Find where the given text appears and provide that cell's center as [x, y] coordinate. 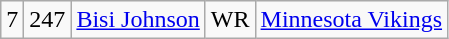
WR [230, 20]
Minnesota Vikings [352, 20]
247 [48, 20]
7 [12, 20]
Bisi Johnson [138, 20]
